Determine the [X, Y] coordinate at the center of the cell enclosing the given text.  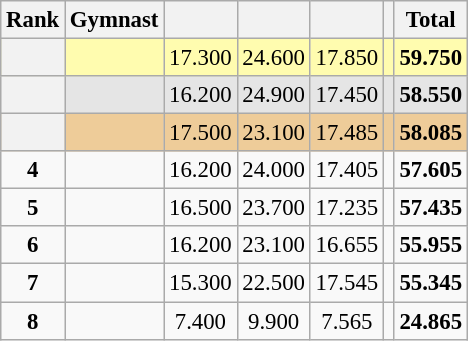
8 [33, 321]
55.345 [430, 283]
24.600 [274, 58]
55.955 [430, 245]
57.435 [430, 208]
57.605 [430, 170]
17.450 [346, 95]
Gymnast [114, 20]
23.700 [274, 208]
Total [430, 20]
16.655 [346, 245]
24.865 [430, 321]
17.485 [346, 133]
4 [33, 170]
17.500 [200, 133]
5 [33, 208]
17.300 [200, 58]
15.300 [200, 283]
6 [33, 245]
17.405 [346, 170]
22.500 [274, 283]
Rank [33, 20]
24.000 [274, 170]
17.235 [346, 208]
58.550 [430, 95]
17.850 [346, 58]
16.500 [200, 208]
7.565 [346, 321]
59.750 [430, 58]
7 [33, 283]
17.545 [346, 283]
7.400 [200, 321]
9.900 [274, 321]
24.900 [274, 95]
58.085 [430, 133]
